Provide the (X, Y) coordinate of the cell's center where the given text is located.  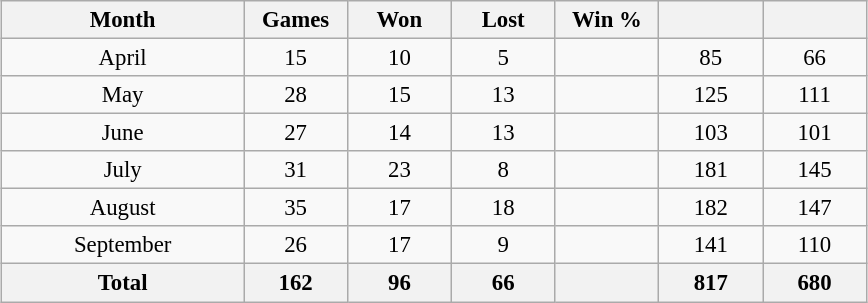
May (123, 95)
181 (711, 170)
Lost (503, 20)
18 (503, 208)
125 (711, 95)
Total (123, 283)
April (123, 58)
31 (296, 170)
Win % (607, 20)
9 (503, 245)
26 (296, 245)
141 (711, 245)
14 (399, 133)
Month (123, 20)
85 (711, 58)
28 (296, 95)
111 (815, 95)
817 (711, 283)
110 (815, 245)
August (123, 208)
8 (503, 170)
10 (399, 58)
35 (296, 208)
23 (399, 170)
147 (815, 208)
27 (296, 133)
June (123, 133)
182 (711, 208)
162 (296, 283)
Won (399, 20)
101 (815, 133)
5 (503, 58)
Games (296, 20)
145 (815, 170)
680 (815, 283)
July (123, 170)
September (123, 245)
103 (711, 133)
96 (399, 283)
